Pinpoint the cell where the given text exists, returning its [x, y] midpoint coordinate. 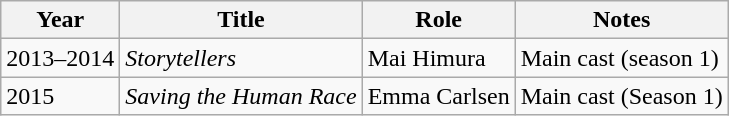
2015 [60, 96]
Role [438, 20]
Mai Himura [438, 58]
2013–2014 [60, 58]
Storytellers [241, 58]
Emma Carlsen [438, 96]
Saving the Human Race [241, 96]
Notes [622, 20]
Year [60, 20]
Main cast (Season 1) [622, 96]
Main cast (season 1) [622, 58]
Title [241, 20]
